Identify which cell holds the provided text, then report its [X, Y] central coordinate. 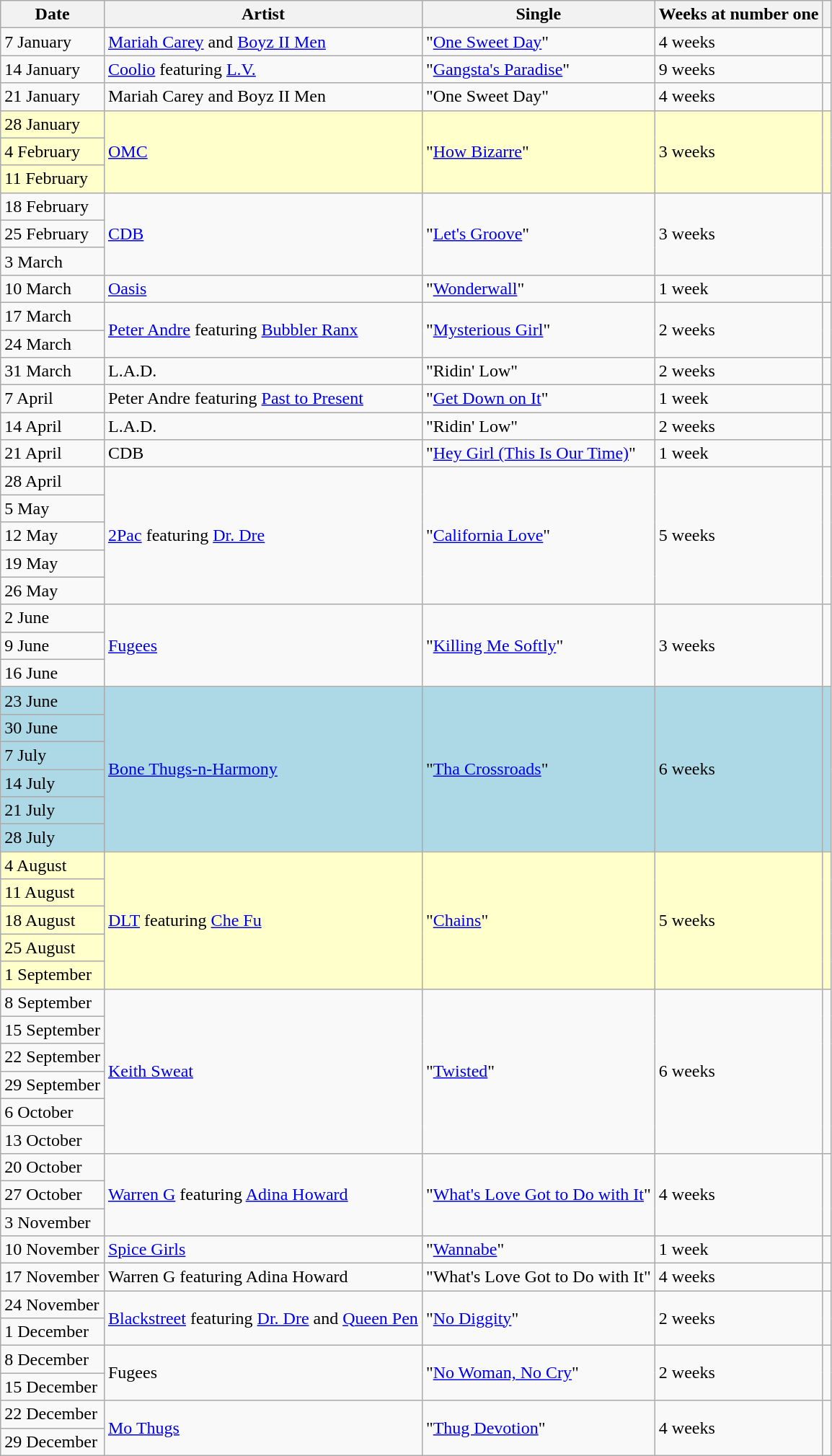
21 July [53, 811]
1 September [53, 975]
7 July [53, 755]
18 February [53, 206]
8 September [53, 1002]
"Killing Me Softly" [538, 645]
3 March [53, 261]
2Pac featuring Dr. Dre [262, 536]
Artist [262, 14]
Bone Thugs-n-Harmony [262, 769]
Blackstreet featuring Dr. Dre and Queen Pen [262, 1318]
25 August [53, 948]
"Wannabe" [538, 1250]
Mo Thugs [262, 1428]
"Get Down on It" [538, 399]
9 weeks [738, 69]
OMC [262, 151]
19 May [53, 563]
22 September [53, 1057]
30 June [53, 728]
"Let's Groove" [538, 234]
Keith Sweat [262, 1071]
Weeks at number one [738, 14]
4 February [53, 151]
17 March [53, 316]
22 December [53, 1414]
26 May [53, 591]
10 March [53, 288]
"Gangsta's Paradise" [538, 69]
"Wonderwall" [538, 288]
6 October [53, 1112]
28 April [53, 481]
13 October [53, 1139]
29 September [53, 1085]
14 July [53, 782]
25 February [53, 234]
Spice Girls [262, 1250]
15 December [53, 1387]
Single [538, 14]
21 January [53, 97]
21 April [53, 454]
24 March [53, 344]
11 August [53, 893]
"Tha Crossroads" [538, 769]
"Mysterious Girl" [538, 330]
4 August [53, 865]
"California Love" [538, 536]
29 December [53, 1442]
5 May [53, 508]
Peter Andre featuring Bubbler Ranx [262, 330]
3 November [53, 1222]
17 November [53, 1277]
"Thug Devotion" [538, 1428]
11 February [53, 179]
7 April [53, 399]
28 July [53, 838]
10 November [53, 1250]
Coolio featuring L.V. [262, 69]
1 December [53, 1332]
23 June [53, 700]
14 January [53, 69]
Date [53, 14]
"How Bizarre" [538, 151]
24 November [53, 1305]
8 December [53, 1359]
"Chains" [538, 920]
27 October [53, 1194]
31 March [53, 371]
"Twisted" [538, 1071]
20 October [53, 1167]
9 June [53, 645]
"Hey Girl (This Is Our Time)" [538, 454]
16 June [53, 673]
DLT featuring Che Fu [262, 920]
Peter Andre featuring Past to Present [262, 399]
"No Woman, No Cry" [538, 1373]
7 January [53, 42]
12 May [53, 536]
"No Diggity" [538, 1318]
14 April [53, 426]
18 August [53, 920]
2 June [53, 618]
15 September [53, 1030]
Oasis [262, 288]
28 January [53, 124]
